Identify which cell holds the provided text, then report its [X, Y] central coordinate. 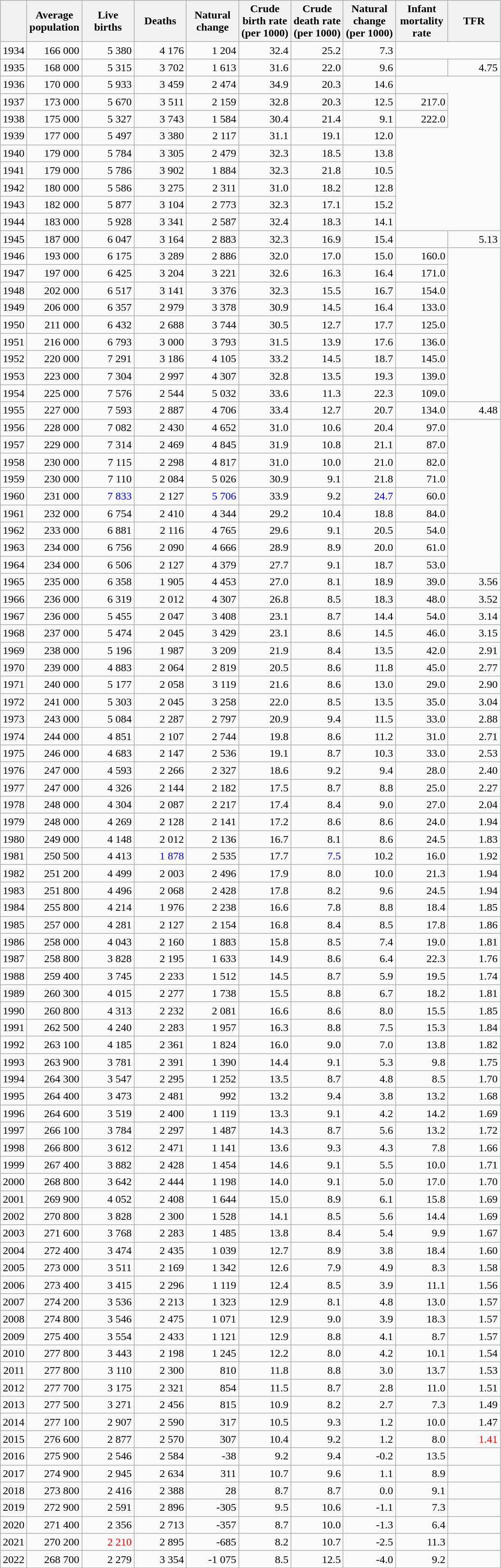
4 593 [108, 770]
11.0 [422, 1388]
1942 [14, 187]
31.9 [265, 445]
1997 [14, 1131]
217.0 [422, 102]
7.0 [369, 1045]
21.1 [369, 445]
12.8 [369, 187]
2 945 [108, 1473]
12.4 [265, 1285]
25.2 [317, 50]
31.1 [265, 136]
2 479 [213, 153]
171.0 [422, 273]
1959 [14, 479]
1.92 [474, 856]
7.9 [317, 1268]
14.2 [422, 1114]
97.0 [422, 427]
2005 [14, 1268]
2 475 [160, 1319]
2.40 [474, 770]
246 000 [55, 753]
2 210 [108, 1542]
5 586 [108, 187]
1 342 [213, 1268]
2 297 [160, 1131]
5.13 [474, 239]
33.9 [265, 496]
2013 [14, 1405]
12.0 [369, 136]
87.0 [422, 445]
33.4 [265, 410]
133.0 [422, 308]
30.5 [265, 325]
1974 [14, 736]
2 433 [160, 1336]
29.6 [265, 531]
2 570 [160, 1439]
2 296 [160, 1285]
2 287 [160, 719]
1954 [14, 393]
3 186 [160, 359]
34.9 [265, 85]
258 000 [55, 942]
3 209 [213, 650]
2 116 [160, 531]
4 214 [108, 908]
2004 [14, 1250]
TFR [474, 21]
2 128 [160, 822]
2 535 [213, 856]
20.0 [369, 548]
1 824 [213, 1045]
30.4 [265, 119]
2 797 [213, 719]
3 547 [108, 1079]
6 754 [108, 513]
259 400 [55, 976]
231 000 [55, 496]
1 039 [213, 1250]
2 713 [160, 1525]
2014 [14, 1422]
3 164 [160, 239]
854 [213, 1388]
39.0 [422, 582]
33.2 [265, 359]
177 000 [55, 136]
1985 [14, 925]
4 015 [108, 993]
2 160 [160, 942]
2.8 [369, 1388]
7.4 [369, 942]
225 000 [55, 393]
2009 [14, 1336]
5.9 [369, 976]
1994 [14, 1079]
264 600 [55, 1114]
1976 [14, 770]
1.86 [474, 925]
2000 [14, 1182]
1951 [14, 342]
2 886 [213, 256]
2010 [14, 1354]
2 090 [160, 548]
2 107 [160, 736]
2.90 [474, 685]
258 800 [55, 959]
7 291 [108, 359]
Crude death rate (per 1000) [317, 21]
6 358 [108, 582]
4 313 [108, 1010]
7 110 [108, 479]
7 082 [108, 427]
9.5 [265, 1508]
2 159 [213, 102]
1937 [14, 102]
2 311 [213, 187]
3 110 [108, 1371]
31.5 [265, 342]
3 473 [108, 1096]
273 800 [55, 1491]
270 800 [55, 1216]
2.91 [474, 650]
4 105 [213, 359]
1941 [14, 170]
4 176 [160, 50]
Live births [108, 21]
4 304 [108, 805]
2 400 [160, 1114]
2 144 [160, 788]
2 198 [160, 1354]
11.2 [369, 736]
3 642 [108, 1182]
14.3 [265, 1131]
24.0 [422, 822]
46.0 [422, 633]
228 000 [55, 427]
237 000 [55, 633]
1980 [14, 839]
4 413 [108, 856]
160.0 [422, 256]
3.52 [474, 599]
2018 [14, 1491]
3 744 [213, 325]
1.71 [474, 1165]
60.0 [422, 496]
1986 [14, 942]
29.0 [422, 685]
16.8 [265, 925]
1945 [14, 239]
14.9 [265, 959]
3 459 [160, 85]
4 499 [108, 873]
5 928 [108, 222]
274 200 [55, 1302]
5 380 [108, 50]
1 487 [213, 1131]
202 000 [55, 291]
1.41 [474, 1439]
1966 [14, 599]
1950 [14, 325]
13.7 [422, 1371]
3 415 [108, 1285]
2 136 [213, 839]
3 768 [108, 1233]
4 052 [108, 1199]
82.0 [422, 462]
3.04 [474, 702]
Average population [55, 21]
3 554 [108, 1336]
16.9 [317, 239]
15.4 [369, 239]
12.6 [265, 1268]
6 175 [108, 256]
317 [213, 1422]
18.5 [317, 153]
4.1 [369, 1336]
1998 [14, 1148]
3 000 [160, 342]
2012 [14, 1388]
2 584 [160, 1456]
2 058 [160, 685]
2016 [14, 1456]
2 536 [213, 753]
2.71 [474, 736]
269 900 [55, 1199]
810 [213, 1371]
1989 [14, 993]
13.3 [265, 1114]
17.4 [265, 805]
2 195 [160, 959]
1 141 [213, 1148]
Natural change (per 1000) [369, 21]
-38 [213, 1456]
1 976 [160, 908]
3 275 [160, 187]
262 500 [55, 1027]
5 784 [108, 153]
4 148 [108, 839]
7 576 [108, 393]
32.6 [265, 273]
48.0 [422, 599]
-1.1 [369, 1508]
2007 [14, 1302]
0.0 [369, 1491]
4 765 [213, 531]
266 800 [55, 1148]
2 887 [160, 410]
19.5 [422, 976]
8.3 [422, 1268]
17.9 [265, 873]
206 000 [55, 308]
274 800 [55, 1319]
1963 [14, 548]
1996 [14, 1114]
6 432 [108, 325]
4.3 [369, 1148]
1953 [14, 376]
5 303 [108, 702]
1.72 [474, 1131]
2 469 [160, 445]
2 444 [160, 1182]
2 688 [160, 325]
2 298 [160, 462]
3 221 [213, 273]
1956 [14, 427]
263 100 [55, 1045]
2 416 [108, 1491]
2 471 [160, 1148]
1.51 [474, 1388]
2017 [14, 1473]
2001 [14, 1199]
-685 [213, 1542]
3 341 [160, 222]
109.0 [422, 393]
61.0 [422, 548]
268 700 [55, 1559]
238 000 [55, 650]
4.75 [474, 68]
1983 [14, 891]
266 100 [55, 1131]
3 380 [160, 136]
273 400 [55, 1285]
1964 [14, 565]
227 000 [55, 410]
13.6 [265, 1148]
19.3 [369, 376]
134.0 [422, 410]
2008 [14, 1319]
276 600 [55, 1439]
2.7 [369, 1405]
42.0 [422, 650]
2 496 [213, 873]
7 115 [108, 462]
2015 [14, 1439]
12.2 [265, 1354]
2 773 [213, 205]
2 388 [160, 1491]
6.1 [369, 1199]
3 743 [160, 119]
2 087 [160, 805]
222.0 [422, 119]
125.0 [422, 325]
18.6 [265, 770]
4.48 [474, 410]
1.83 [474, 839]
3 745 [108, 976]
Deaths [160, 21]
15.2 [369, 205]
2022 [14, 1559]
7 304 [108, 376]
2 361 [160, 1045]
1 252 [213, 1079]
2 169 [160, 1268]
249 000 [55, 839]
6 047 [108, 239]
5 084 [108, 719]
-357 [213, 1525]
3 474 [108, 1250]
5 706 [213, 496]
2 744 [213, 736]
5 786 [108, 170]
1972 [14, 702]
1995 [14, 1096]
4 344 [213, 513]
6 881 [108, 531]
1 957 [213, 1027]
257 000 [55, 925]
17.6 [369, 342]
31.6 [265, 68]
3 902 [160, 170]
175 000 [55, 119]
-1 075 [213, 1559]
17.1 [317, 205]
2 481 [160, 1096]
270 200 [55, 1542]
1946 [14, 256]
21.0 [369, 462]
24.7 [369, 496]
1.54 [474, 1354]
1981 [14, 856]
1970 [14, 668]
35.0 [422, 702]
1.53 [474, 1371]
3 289 [160, 256]
4 379 [213, 565]
1975 [14, 753]
2 435 [160, 1250]
4.9 [369, 1268]
1.82 [474, 1045]
277 100 [55, 1422]
2 321 [160, 1388]
1 884 [213, 170]
5 026 [213, 479]
-305 [213, 1508]
1 485 [213, 1233]
2 141 [213, 822]
27.7 [265, 565]
168 000 [55, 68]
45.0 [422, 668]
5 877 [108, 205]
4 652 [213, 427]
6 506 [108, 565]
10.9 [265, 1405]
2 232 [160, 1010]
2 213 [160, 1302]
2 634 [160, 1473]
19.0 [422, 942]
271 400 [55, 1525]
14.0 [265, 1182]
1 987 [160, 650]
1 198 [213, 1182]
1936 [14, 85]
1968 [14, 633]
1.68 [474, 1096]
1.76 [474, 959]
240 000 [55, 685]
6 793 [108, 342]
2 410 [160, 513]
2 064 [160, 668]
2003 [14, 1233]
1 454 [213, 1165]
166 000 [55, 50]
5.0 [369, 1182]
3 141 [160, 291]
220 000 [55, 359]
815 [213, 1405]
3.56 [474, 582]
21.6 [265, 685]
3 104 [160, 205]
1982 [14, 873]
2 266 [160, 770]
2 474 [213, 85]
2 217 [213, 805]
2 907 [108, 1422]
183 000 [55, 222]
1949 [14, 308]
Crude birth rate (per 1000) [265, 21]
9.9 [422, 1233]
1962 [14, 531]
1965 [14, 582]
251 800 [55, 891]
1940 [14, 153]
2 819 [213, 668]
2 544 [160, 393]
2020 [14, 1525]
1 883 [213, 942]
1960 [14, 496]
3.14 [474, 616]
28.9 [265, 548]
25.0 [422, 788]
-4.0 [369, 1559]
3 702 [160, 68]
13.9 [317, 342]
1 633 [213, 959]
1987 [14, 959]
4 281 [108, 925]
180 000 [55, 187]
6 517 [108, 291]
1999 [14, 1165]
277 500 [55, 1405]
3.15 [474, 633]
2 877 [108, 1439]
2 047 [160, 616]
1 528 [213, 1216]
5.5 [369, 1165]
1.47 [474, 1422]
307 [213, 1439]
3 378 [213, 308]
29.2 [265, 513]
229 000 [55, 445]
272 400 [55, 1250]
2 147 [160, 753]
1 878 [160, 856]
1939 [14, 136]
1 738 [213, 993]
6 756 [108, 548]
2 068 [160, 891]
2.27 [474, 788]
1978 [14, 805]
263 900 [55, 1062]
6 425 [108, 273]
4 683 [108, 753]
1.75 [474, 1062]
187 000 [55, 239]
275 400 [55, 1336]
2 430 [160, 427]
244 000 [55, 736]
3 376 [213, 291]
5.4 [369, 1233]
1.84 [474, 1027]
173 000 [55, 102]
5 177 [108, 685]
5 497 [108, 136]
-0.2 [369, 1456]
1 204 [213, 50]
1992 [14, 1045]
1.66 [474, 1148]
1947 [14, 273]
4 706 [213, 410]
2006 [14, 1285]
251 200 [55, 873]
3 546 [108, 1319]
1943 [14, 205]
3 882 [108, 1165]
2 084 [160, 479]
2 277 [160, 993]
2 979 [160, 308]
250 500 [55, 856]
139.0 [422, 376]
1 905 [160, 582]
71.0 [422, 479]
6.7 [369, 993]
4 496 [108, 891]
17.2 [265, 822]
3 784 [108, 1131]
4 851 [108, 736]
1 512 [213, 976]
6 319 [108, 599]
275 900 [55, 1456]
272 900 [55, 1508]
4 453 [213, 582]
255 800 [55, 908]
2019 [14, 1508]
211 000 [55, 325]
53.0 [422, 565]
1961 [14, 513]
5 933 [108, 85]
232 000 [55, 513]
18.9 [369, 582]
1.56 [474, 1285]
7 314 [108, 445]
311 [213, 1473]
3 258 [213, 702]
5 327 [108, 119]
2.53 [474, 753]
20.7 [369, 410]
3 443 [108, 1354]
1979 [14, 822]
10.8 [317, 445]
1934 [14, 50]
4 269 [108, 822]
1 613 [213, 68]
136.0 [422, 342]
2 117 [213, 136]
193 000 [55, 256]
1.1 [369, 1473]
2 591 [108, 1508]
4 845 [213, 445]
3 781 [108, 1062]
1 644 [213, 1199]
235 000 [55, 582]
1984 [14, 908]
1 584 [213, 119]
1955 [14, 410]
243 000 [55, 719]
2 327 [213, 770]
267 400 [55, 1165]
1 121 [213, 1336]
4 185 [108, 1045]
1.60 [474, 1250]
2 456 [160, 1405]
1.58 [474, 1268]
5.3 [369, 1062]
2 896 [160, 1508]
21.4 [317, 119]
1 245 [213, 1354]
2 238 [213, 908]
10.1 [422, 1354]
2011 [14, 1371]
1977 [14, 788]
4 043 [108, 942]
21.9 [265, 650]
17.5 [265, 788]
3 612 [108, 1148]
15.3 [422, 1027]
1948 [14, 291]
1.67 [474, 1233]
2 081 [213, 1010]
2 295 [160, 1079]
2 408 [160, 1199]
9.8 [422, 1062]
2 391 [160, 1062]
5 315 [108, 68]
1.74 [474, 976]
7 593 [108, 410]
3 354 [160, 1559]
2 883 [213, 239]
10.3 [369, 753]
-2.5 [369, 1542]
2.88 [474, 719]
6 357 [108, 308]
1 323 [213, 1302]
20.9 [265, 719]
241 000 [55, 702]
4 326 [108, 788]
18.8 [369, 513]
Infant mortality rate [422, 21]
1991 [14, 1027]
2 279 [108, 1559]
239 000 [55, 668]
260 300 [55, 993]
10.2 [369, 856]
274 900 [55, 1473]
3.0 [369, 1371]
2 154 [213, 925]
271 600 [55, 1233]
260 800 [55, 1010]
5 032 [213, 393]
3 536 [108, 1302]
4 883 [108, 668]
233 000 [55, 531]
1967 [14, 616]
1938 [14, 119]
1990 [14, 1010]
1 390 [213, 1062]
3 519 [108, 1114]
2 590 [160, 1422]
2 895 [160, 1542]
3 175 [108, 1388]
28.0 [422, 770]
26.8 [265, 599]
216 000 [55, 342]
2 356 [108, 1525]
2 182 [213, 788]
182 000 [55, 205]
19.8 [265, 736]
3 119 [213, 685]
1993 [14, 1062]
20.4 [369, 427]
4 666 [213, 548]
3 429 [213, 633]
197 000 [55, 273]
4 240 [108, 1027]
273 000 [55, 1268]
154.0 [422, 291]
1971 [14, 685]
1958 [14, 462]
33.6 [265, 393]
264 400 [55, 1096]
2.77 [474, 668]
3 408 [213, 616]
170 000 [55, 85]
1944 [14, 222]
3 204 [160, 273]
5 455 [108, 616]
2 233 [160, 976]
223 000 [55, 376]
11.1 [422, 1285]
5 474 [108, 633]
268 800 [55, 1182]
2 587 [213, 222]
1969 [14, 650]
3 305 [160, 153]
3 271 [108, 1405]
4 817 [213, 462]
2 997 [160, 376]
3 793 [213, 342]
1952 [14, 359]
2 546 [108, 1456]
1957 [14, 445]
84.0 [422, 513]
2 003 [160, 873]
1935 [14, 68]
1.49 [474, 1405]
1988 [14, 976]
32.0 [265, 256]
-1.3 [369, 1525]
2021 [14, 1542]
21.3 [422, 873]
1 071 [213, 1319]
145.0 [422, 359]
28 [213, 1491]
1973 [14, 719]
2.04 [474, 805]
992 [213, 1096]
Natural change [213, 21]
264 300 [55, 1079]
5 196 [108, 650]
7 833 [108, 496]
277 700 [55, 1388]
5 670 [108, 102]
2002 [14, 1216]
